Pinpoint the cell where the given text exists, returning its (X, Y) midpoint coordinate. 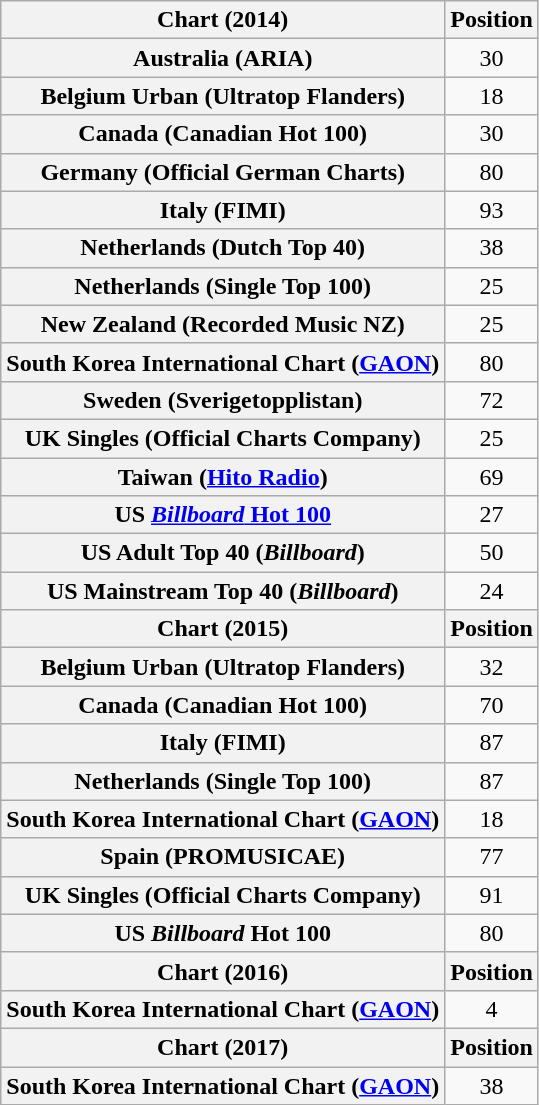
93 (492, 210)
US Mainstream Top 40 (Billboard) (223, 591)
69 (492, 477)
24 (492, 591)
27 (492, 515)
4 (492, 1009)
US Adult Top 40 (Billboard) (223, 553)
Chart (2015) (223, 629)
Taiwan (Hito Radio) (223, 477)
72 (492, 400)
Spain (PROMUSICAE) (223, 857)
New Zealand (Recorded Music NZ) (223, 324)
Australia (ARIA) (223, 58)
91 (492, 895)
70 (492, 705)
50 (492, 553)
Chart (2016) (223, 971)
Chart (2014) (223, 20)
Netherlands (Dutch Top 40) (223, 248)
32 (492, 667)
Chart (2017) (223, 1047)
Germany (Official German Charts) (223, 172)
77 (492, 857)
Sweden (Sverigetopplistan) (223, 400)
